Return (X, Y) of the center of cell containing provided text 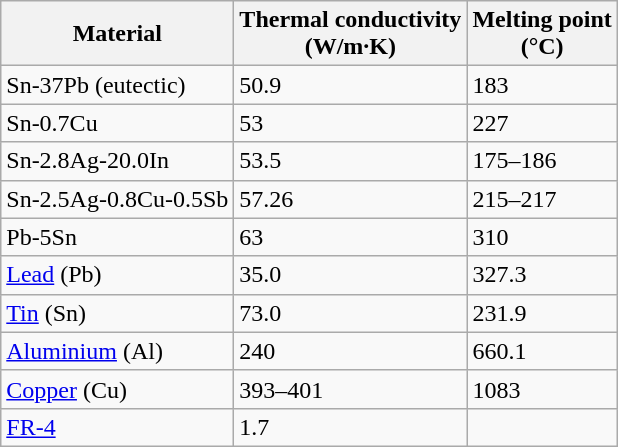
215–217 (542, 199)
Lead (Pb) (118, 275)
310 (542, 237)
Pb-5Sn (118, 237)
Melting point(°C) (542, 34)
Copper (Cu) (118, 389)
1.7 (350, 427)
240 (350, 351)
327.3 (542, 275)
63 (350, 237)
175–186 (542, 161)
660.1 (542, 351)
Sn-2.8Ag-20.0In (118, 161)
Sn-0.7Cu (118, 123)
53 (350, 123)
183 (542, 85)
73.0 (350, 313)
Tin (Sn) (118, 313)
Material (118, 34)
35.0 (350, 275)
227 (542, 123)
Aluminium (Al) (118, 351)
57.26 (350, 199)
Thermal conductivity(W/m·K) (350, 34)
FR-4 (118, 427)
1083 (542, 389)
231.9 (542, 313)
53.5 (350, 161)
Sn-37Pb (eutectic) (118, 85)
50.9 (350, 85)
Sn-2.5Ag-0.8Cu-0.5Sb (118, 199)
393–401 (350, 389)
